For the text-containing cell, return its midpoint in (X, Y) coordinate format. 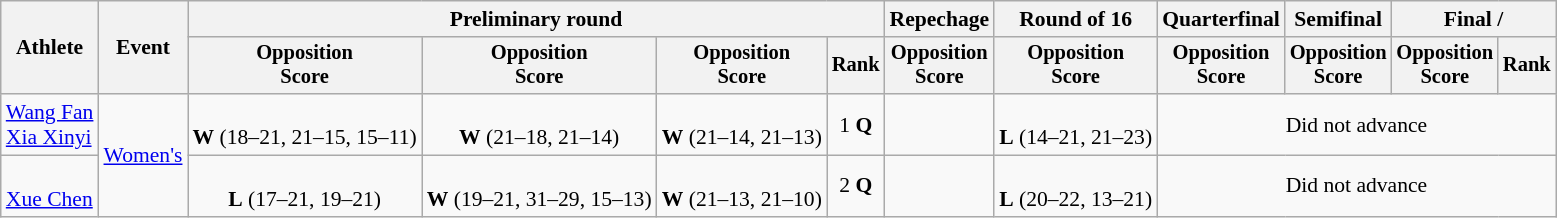
W (21–13, 21–10) (742, 186)
L (17–21, 19–21) (305, 186)
Wang FanXia Xinyi (50, 124)
W (21–18, 21–14) (540, 124)
Quarterfinal (1221, 19)
Xue Chen (50, 186)
L (20–22, 13–21) (1076, 186)
Semifinal (1338, 19)
1 Q (856, 124)
W (21–14, 21–13) (742, 124)
Round of 16 (1076, 19)
2 Q (856, 186)
Event (142, 48)
W (18–21, 21–15, 15–11) (305, 124)
W (19–21, 31–29, 15–13) (540, 186)
L (14–21, 21–23) (1076, 124)
Women's (142, 155)
Repechage (939, 19)
Preliminary round (536, 19)
Final / (1473, 19)
Athlete (50, 48)
